Provide the (x, y) coordinate of the cell's center where the given text is located.  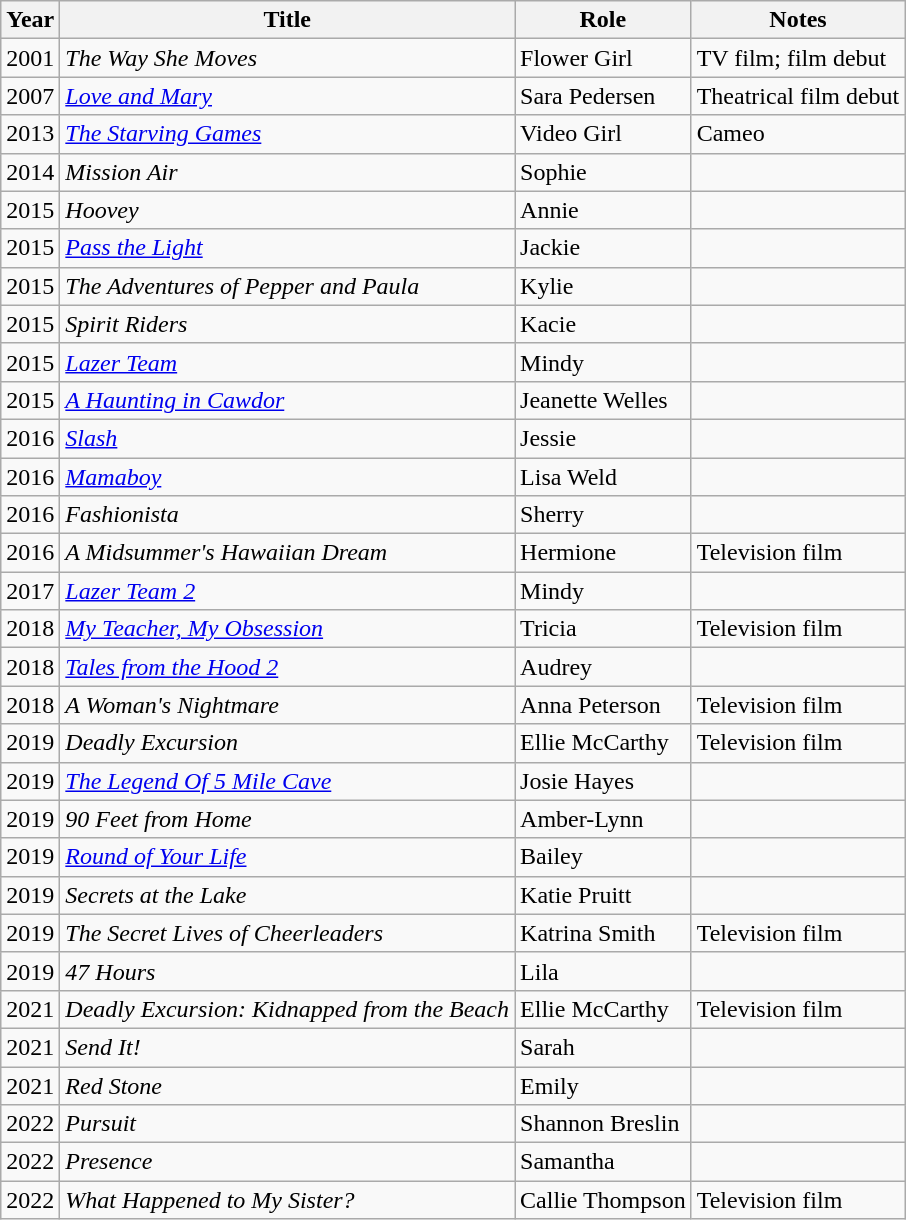
Flower Girl (604, 58)
Round of Your Life (288, 857)
Year (30, 20)
Role (604, 20)
Deadly Excursion (288, 743)
Spirit Riders (288, 324)
Amber-Lynn (604, 819)
Lazer Team 2 (288, 591)
Katie Pruitt (604, 895)
Lisa Weld (604, 477)
Bailey (604, 857)
Annie (604, 210)
The Adventures of Pepper and Paula (288, 286)
Josie Hayes (604, 781)
Sara Pedersen (604, 96)
Callie Thompson (604, 1200)
Slash (288, 438)
Emily (604, 1085)
Presence (288, 1162)
Title (288, 20)
Lazer Team (288, 362)
Send It! (288, 1047)
What Happened to My Sister? (288, 1200)
Anna Peterson (604, 705)
Katrina Smith (604, 933)
Hermione (604, 553)
2001 (30, 58)
Red Stone (288, 1085)
90 Feet from Home (288, 819)
Lila (604, 971)
Mamaboy (288, 477)
The Way She Moves (288, 58)
2013 (30, 134)
The Starving Games (288, 134)
Jeanette Welles (604, 400)
The Legend Of 5 Mile Cave (288, 781)
A Midsummer's Hawaiian Dream (288, 553)
Pursuit (288, 1124)
My Teacher, My Obsession (288, 629)
Love and Mary (288, 96)
47 Hours (288, 971)
Sherry (604, 515)
Tricia (604, 629)
Jackie (604, 248)
Cameo (798, 134)
Mission Air (288, 172)
Secrets at the Lake (288, 895)
Fashionista (288, 515)
Sophie (604, 172)
Sarah (604, 1047)
Kylie (604, 286)
Pass the Light (288, 248)
Kacie (604, 324)
The Secret Lives of Cheerleaders (288, 933)
2014 (30, 172)
2007 (30, 96)
Video Girl (604, 134)
Audrey (604, 667)
Deadly Excursion: Kidnapped from the Beach (288, 1009)
TV film; film debut (798, 58)
Shannon Breslin (604, 1124)
A Haunting in Cawdor (288, 400)
2017 (30, 591)
Samantha (604, 1162)
Notes (798, 20)
A Woman's Nightmare (288, 705)
Tales from the Hood 2 (288, 667)
Hoovey (288, 210)
Theatrical film debut (798, 96)
Jessie (604, 438)
